Provide the (X, Y) coordinate of the cell's center where the given text is located.  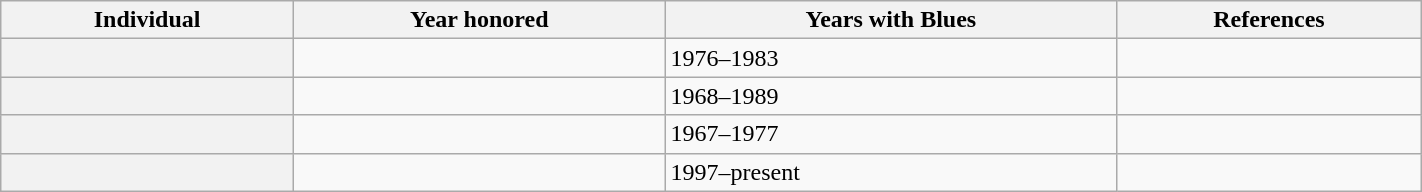
Years with Blues (891, 20)
1968–1989 (891, 96)
Individual (148, 20)
Year honored (479, 20)
1976–1983 (891, 58)
1997–present (891, 172)
References (1270, 20)
1967–1977 (891, 134)
